Detect which cell encompasses the target text, then output its (X, Y) center coordinate. 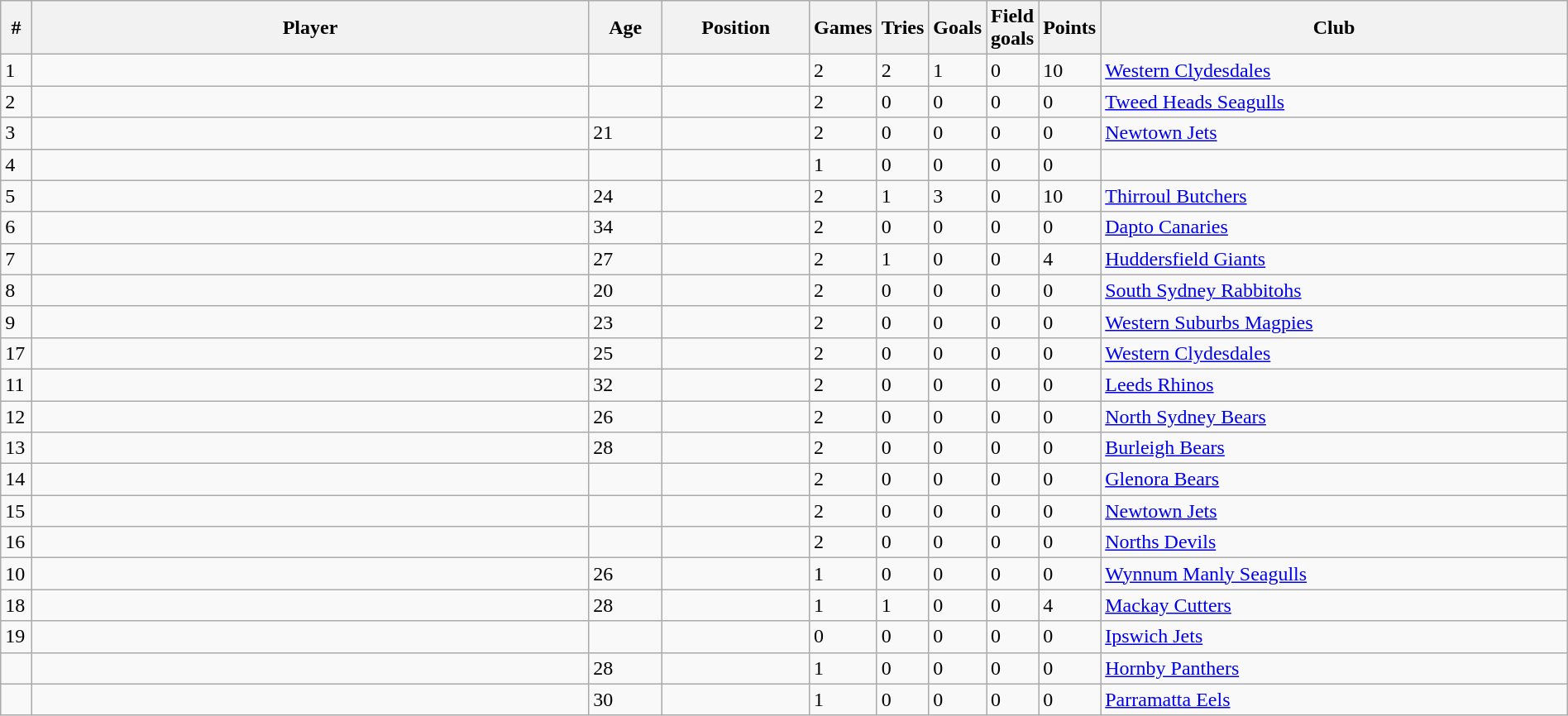
Tweed Heads Seagulls (1335, 102)
Games (843, 28)
18 (17, 605)
North Sydney Bears (1335, 416)
Wynnum Manly Seagulls (1335, 574)
14 (17, 480)
9 (17, 322)
34 (625, 227)
12 (17, 416)
Club (1335, 28)
21 (625, 133)
Thirroul Butchers (1335, 196)
Huddersfield Giants (1335, 259)
Ipswich Jets (1335, 637)
13 (17, 448)
20 (625, 290)
25 (625, 353)
Field goals (1012, 28)
Hornby Panthers (1335, 668)
7 (17, 259)
30 (625, 699)
Points (1070, 28)
# (17, 28)
23 (625, 322)
15 (17, 511)
19 (17, 637)
Western Suburbs Magpies (1335, 322)
Tries (903, 28)
Player (309, 28)
Leeds Rhinos (1335, 384)
17 (17, 353)
South Sydney Rabbitohs (1335, 290)
Parramatta Eels (1335, 699)
Glenora Bears (1335, 480)
32 (625, 384)
Burleigh Bears (1335, 448)
Goals (958, 28)
Mackay Cutters (1335, 605)
11 (17, 384)
Norths Devils (1335, 542)
Position (736, 28)
6 (17, 227)
16 (17, 542)
24 (625, 196)
27 (625, 259)
Dapto Canaries (1335, 227)
5 (17, 196)
8 (17, 290)
Age (625, 28)
